Identify which cell holds the provided text, then report its [x, y] central coordinate. 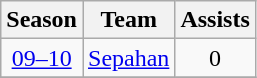
09–10 [42, 58]
0 [215, 58]
Season [42, 20]
Sepahan [128, 58]
Team [128, 20]
Assists [215, 20]
